Return [x, y] of the center of cell containing provided text 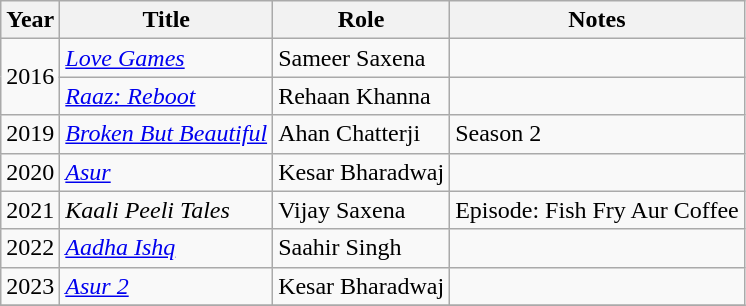
Year [30, 20]
Season 2 [598, 134]
2022 [30, 248]
2021 [30, 210]
Ahan Chatterji [362, 134]
2016 [30, 77]
Sameer Saxena [362, 58]
Saahir Singh [362, 248]
Notes [598, 20]
2023 [30, 286]
Asur 2 [166, 286]
Broken But Beautiful [166, 134]
Love Games [166, 58]
Raaz: Reboot [166, 96]
2019 [30, 134]
Kaali Peeli Tales [166, 210]
Rehaan Khanna [362, 96]
Asur [166, 172]
Vijay Saxena [362, 210]
Role [362, 20]
2020 [30, 172]
Episode: Fish Fry Aur Coffee [598, 210]
Title [166, 20]
Aadha Ishq [166, 248]
